Pinpoint the cell where the given text exists, returning its [X, Y] midpoint coordinate. 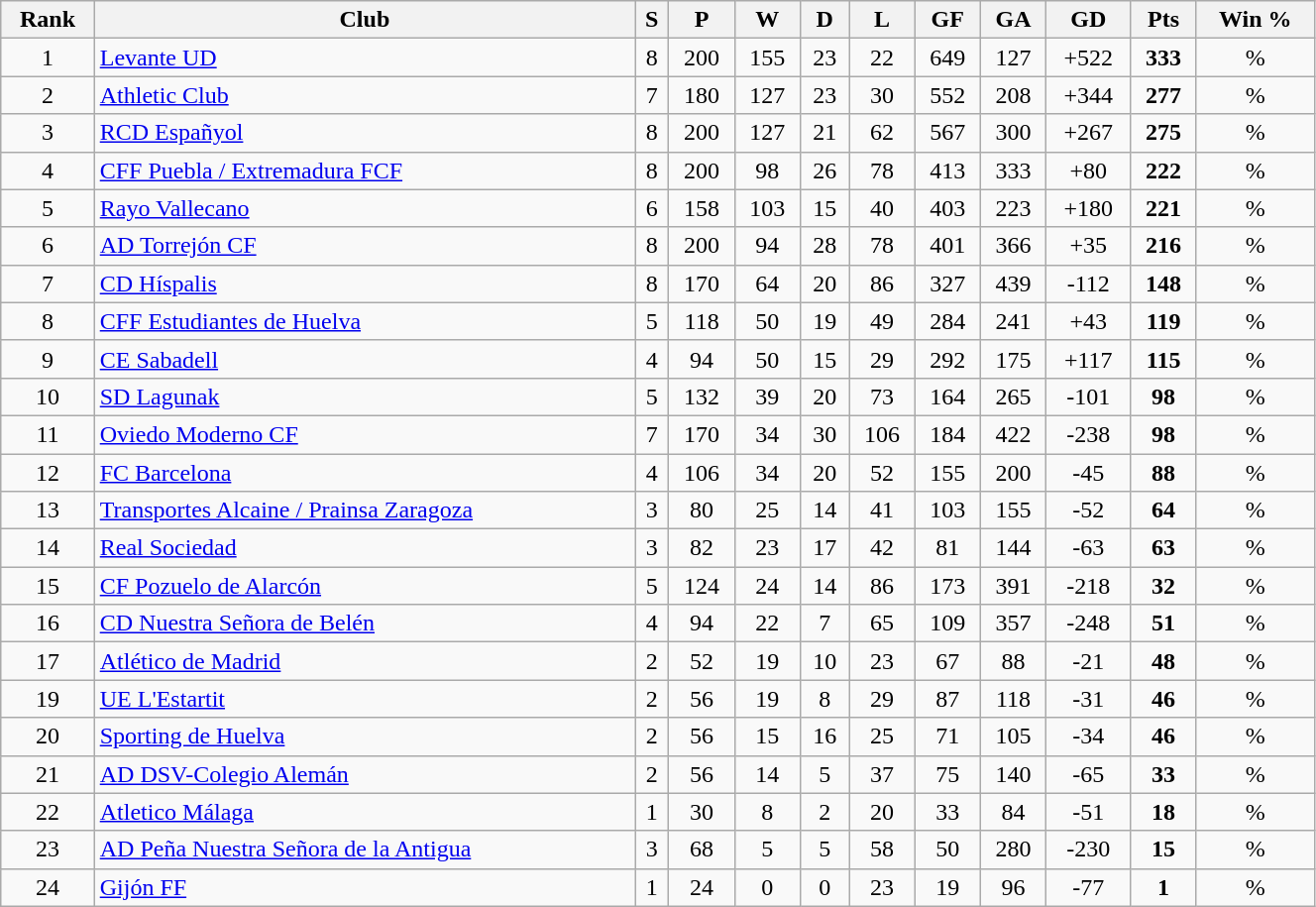
GF [947, 20]
222 [1163, 170]
51 [1163, 624]
40 [882, 208]
67 [947, 661]
164 [947, 397]
105 [1013, 737]
-51 [1088, 812]
403 [947, 208]
391 [1013, 586]
P [702, 20]
Levante UD [365, 57]
Sporting de Huelva [365, 737]
73 [882, 397]
CD Híspalis [365, 283]
42 [882, 548]
Win % [1255, 20]
221 [1163, 208]
357 [1013, 624]
275 [1163, 133]
39 [767, 397]
80 [702, 510]
-45 [1088, 473]
439 [1013, 283]
158 [702, 208]
18 [1163, 812]
28 [824, 246]
144 [1013, 548]
Athletic Club [365, 95]
552 [947, 95]
71 [947, 737]
CD Nuestra Señora de Belén [365, 624]
422 [1013, 434]
+80 [1088, 170]
184 [947, 434]
65 [882, 624]
GD [1088, 20]
+267 [1088, 133]
-52 [1088, 510]
CF Pozuelo de Alarcón [365, 586]
109 [947, 624]
366 [1013, 246]
CFF Puebla / Extremadura FCF [365, 170]
63 [1163, 548]
84 [1013, 812]
58 [882, 850]
W [767, 20]
-63 [1088, 548]
216 [1163, 246]
-34 [1088, 737]
+344 [1088, 95]
277 [1163, 95]
AD Torrejón CF [365, 246]
Atletico Málaga [365, 812]
L [882, 20]
GA [1013, 20]
284 [947, 321]
-218 [1088, 586]
413 [947, 170]
Real Sociedad [365, 548]
+43 [1088, 321]
Rayo Vallecano [365, 208]
26 [824, 170]
124 [702, 586]
RCD Españyol [365, 133]
37 [882, 774]
Oviedo Moderno CF [365, 434]
327 [947, 283]
+180 [1088, 208]
-77 [1088, 887]
13 [48, 510]
401 [947, 246]
81 [947, 548]
32 [1163, 586]
-230 [1088, 850]
208 [1013, 95]
87 [947, 699]
-112 [1088, 283]
Atlético de Madrid [365, 661]
241 [1013, 321]
96 [1013, 887]
140 [1013, 774]
12 [48, 473]
AD DSV-Colegio Alemán [365, 774]
175 [1013, 359]
68 [702, 850]
-65 [1088, 774]
-21 [1088, 661]
S [652, 20]
649 [947, 57]
119 [1163, 321]
-238 [1088, 434]
567 [947, 133]
148 [1163, 283]
Rank [48, 20]
Transportes Alcaine / Prainsa Zaragoza [365, 510]
41 [882, 510]
Pts [1163, 20]
+35 [1088, 246]
CE Sabadell [365, 359]
115 [1163, 359]
180 [702, 95]
132 [702, 397]
82 [702, 548]
-248 [1088, 624]
UE L'Estartit [365, 699]
75 [947, 774]
Club [365, 20]
280 [1013, 850]
265 [1013, 397]
173 [947, 586]
300 [1013, 133]
62 [882, 133]
AD Peña Nuestra Señora de la Antigua [365, 850]
Gijón FF [365, 887]
9 [48, 359]
D [824, 20]
+117 [1088, 359]
11 [48, 434]
-31 [1088, 699]
+522 [1088, 57]
48 [1163, 661]
292 [947, 359]
CFF Estudiantes de Huelva [365, 321]
FC Barcelona [365, 473]
SD Lagunak [365, 397]
223 [1013, 208]
-101 [1088, 397]
49 [882, 321]
